Determine the [X, Y] coordinate at the center of the cell enclosing the given text.  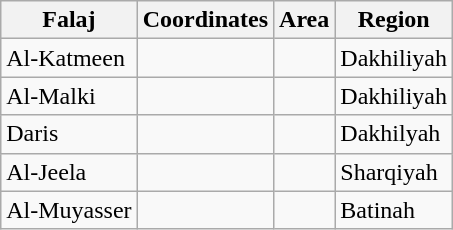
Al-Katmeen [69, 58]
Batinah [394, 210]
Al-Muyasser [69, 210]
Coordinates [205, 20]
Sharqiyah [394, 172]
Falaj [69, 20]
Daris [69, 134]
Region [394, 20]
Area [304, 20]
Dakhilyah [394, 134]
Al-Jeela [69, 172]
Al-Malki [69, 96]
